Return [X, Y] of the center of cell containing provided text 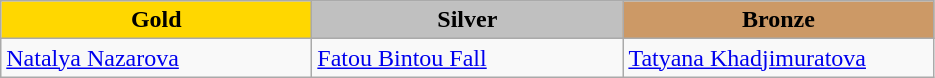
Fatou Bintou Fall [468, 58]
Natalya Nazarova [156, 58]
Gold [156, 20]
Bronze [778, 20]
Tatyana Khadjimuratova [778, 58]
Silver [468, 20]
